Determine the (X, Y) coordinate at the center of the cell enclosing the given text.  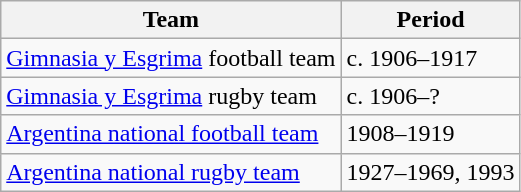
Argentina national rugby team (171, 172)
Period (430, 20)
Argentina national football team (171, 134)
Team (171, 20)
Gimnasia y Esgrima rugby team (171, 96)
c. 1906–? (430, 96)
Gimnasia y Esgrima football team (171, 58)
1908–1919 (430, 134)
1927–1969, 1993 (430, 172)
c. 1906–1917 (430, 58)
